Pinpoint the cell where the given text exists, returning its (X, Y) midpoint coordinate. 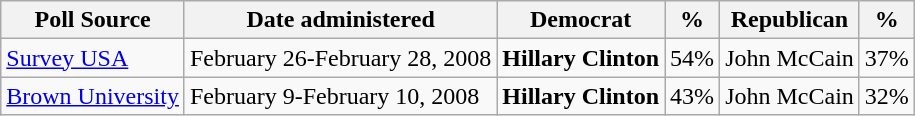
Date administered (340, 20)
Republican (790, 20)
32% (886, 96)
Survey USA (93, 58)
43% (692, 96)
54% (692, 58)
Democrat (581, 20)
Poll Source (93, 20)
37% (886, 58)
Brown University (93, 96)
February 26-February 28, 2008 (340, 58)
February 9-February 10, 2008 (340, 96)
